Extract the [X, Y] coordinate from the center of the cell holding the provided text.  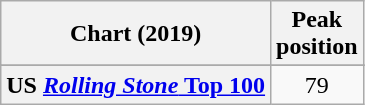
Chart (2019) [136, 34]
US Rolling Stone Top 100 [136, 85]
79 [317, 85]
Peakposition [317, 34]
